For the text-containing cell, return its midpoint in (x, y) coordinate format. 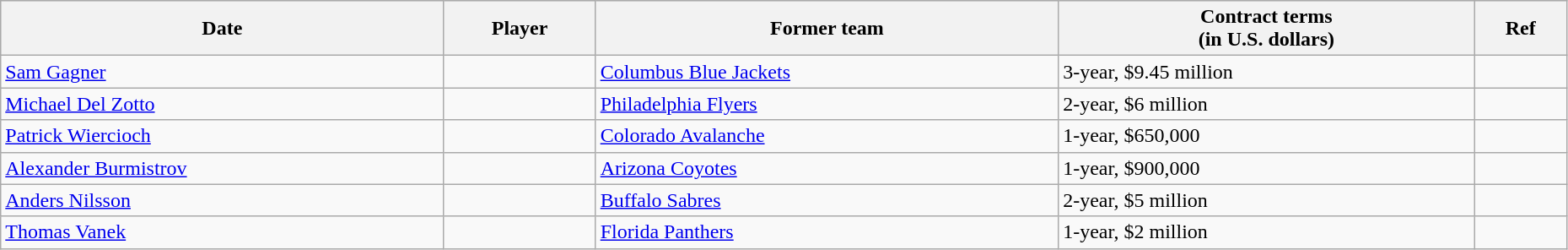
2-year, $6 million (1267, 104)
Alexander Burmistrov (223, 168)
1-year, $900,000 (1267, 168)
3-year, $9.45 million (1267, 72)
Buffalo Sabres (827, 200)
Michael Del Zotto (223, 104)
Columbus Blue Jackets (827, 72)
Colorado Avalanche (827, 136)
Thomas Vanek (223, 232)
Date (223, 29)
Sam Gagner (223, 72)
1-year, $2 million (1267, 232)
1-year, $650,000 (1267, 136)
Philadelphia Flyers (827, 104)
Player (520, 29)
Patrick Wiercioch (223, 136)
Anders Nilsson (223, 200)
Former team (827, 29)
Arizona Coyotes (827, 168)
2-year, $5 million (1267, 200)
Ref (1520, 29)
Florida Panthers (827, 232)
Contract terms(in U.S. dollars) (1267, 29)
